Output the [x, y] coordinate of the center of the cell containing the given text.  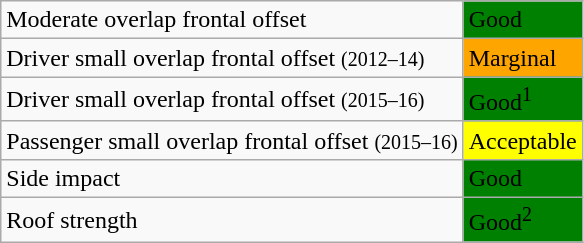
Marginal [522, 58]
Roof strength [232, 220]
Side impact [232, 178]
Driver small overlap frontal offset (2012–14) [232, 58]
Good1 [522, 100]
Acceptable [522, 140]
Passenger small overlap frontal offset (2015–16) [232, 140]
Driver small overlap frontal offset (2015–16) [232, 100]
Moderate overlap frontal offset [232, 20]
Good2 [522, 220]
